Determine the [X, Y] coordinate at the center of the cell enclosing the given text.  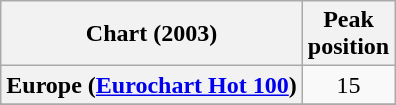
15 [348, 85]
Europe (Eurochart Hot 100) [152, 85]
Peakposition [348, 34]
Chart (2003) [152, 34]
